Determine the (X, Y) coordinate at the center of the cell enclosing the given text.  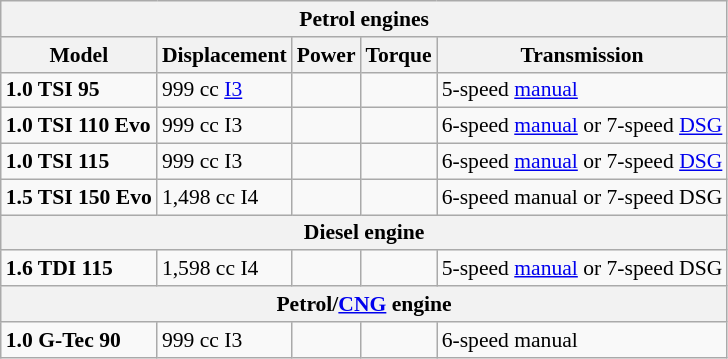
5-speed manual or 7-speed DSG (582, 269)
Petrol/CNG engine (364, 304)
1.0 TSI 95 (79, 90)
1.0 G-Tec 90 (79, 340)
1.6 TDI 115 (79, 269)
1.5 TSI 150 Evo (79, 197)
1.0 TSI 110 Evo (79, 126)
1,498 cc I4 (224, 197)
6-speed manual (582, 340)
Diesel engine (364, 233)
Petrol engines (364, 19)
Displacement (224, 55)
1,598 cc I4 (224, 269)
5-speed manual (582, 90)
Torque (399, 55)
Transmission (582, 55)
1.0 TSI 115 (79, 162)
Model (79, 55)
Power (326, 55)
